Capture the cell that displays the provided text and extract its (x, y) central coordinate. 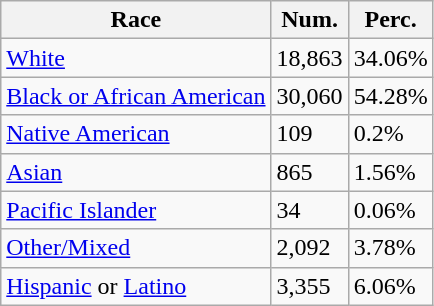
White (136, 58)
18,863 (310, 58)
34.06% (390, 58)
0.06% (390, 210)
54.28% (390, 96)
865 (310, 172)
Native American (136, 134)
30,060 (310, 96)
Other/Mixed (136, 248)
Race (136, 20)
1.56% (390, 172)
Hispanic or Latino (136, 286)
Pacific Islander (136, 210)
Asian (136, 172)
3,355 (310, 286)
34 (310, 210)
Perc. (390, 20)
6.06% (390, 286)
Num. (310, 20)
0.2% (390, 134)
Black or African American (136, 96)
3.78% (390, 248)
109 (310, 134)
2,092 (310, 248)
